Find where the given text appears and provide that cell's center as [x, y] coordinate. 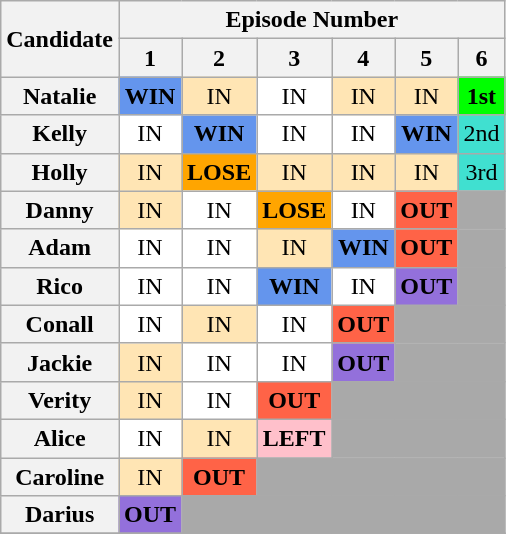
Caroline [60, 477]
Alice [60, 438]
Holly [60, 172]
3rd [482, 172]
Adam [60, 248]
LEFT [294, 438]
1 [150, 58]
4 [364, 58]
Verity [60, 400]
Kelly [60, 134]
Jackie [60, 362]
3 [294, 58]
Rico [60, 286]
Candidate [60, 39]
6 [482, 58]
2nd [482, 134]
2 [220, 58]
Episode Number [311, 20]
Darius [60, 515]
Conall [60, 324]
Natalie [60, 96]
Danny [60, 210]
1st [482, 96]
5 [426, 58]
